Return the [x, y] coordinate for the center point of the cell that contains the specified text.  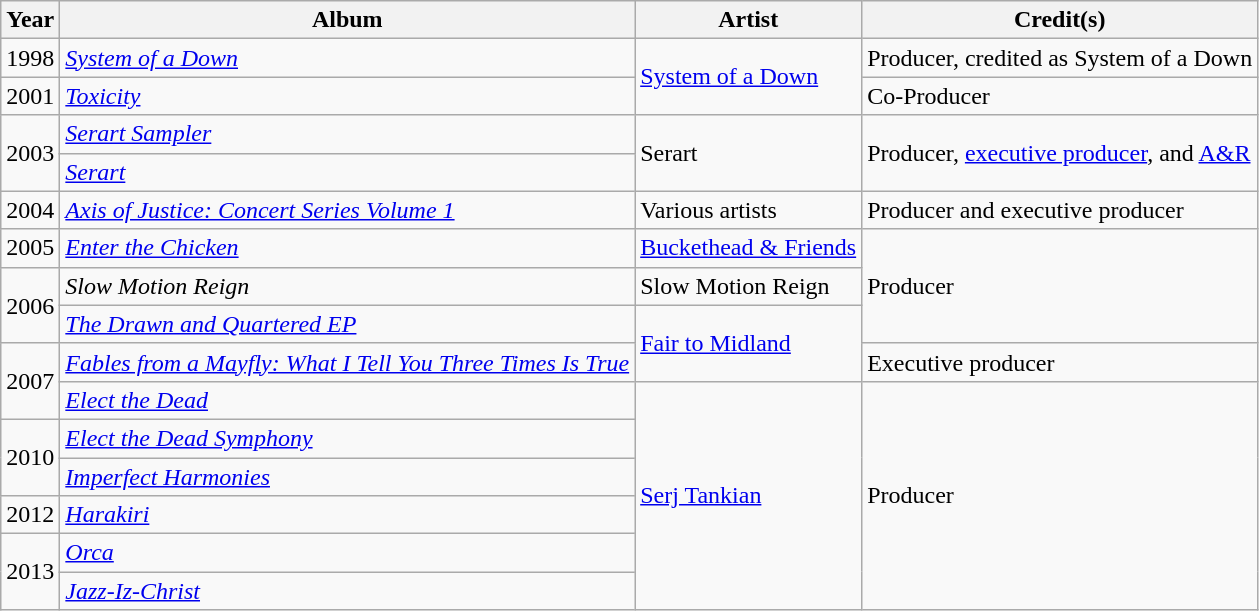
Orca [348, 553]
Enter the Chicken [348, 248]
Various artists [748, 210]
Elect the Dead [348, 400]
Axis of Justice: Concert Series Volume 1 [348, 210]
Imperfect Harmonies [348, 477]
Harakiri [348, 515]
Elect the Dead Symphony [348, 438]
2013 [30, 572]
Producer, credited as System of a Down [1060, 58]
Producer and executive producer [1060, 210]
2001 [30, 96]
Fair to Midland [748, 343]
Co-Producer [1060, 96]
Artist [748, 20]
2006 [30, 305]
2012 [30, 515]
1998 [30, 58]
Executive producer [1060, 362]
Serj Tankian [748, 495]
Credit(s) [1060, 20]
Year [30, 20]
2003 [30, 153]
The Drawn and Quartered EP [348, 324]
Producer, executive producer, and A&R [1060, 153]
Album [348, 20]
Jazz-Iz-Christ [348, 591]
2007 [30, 381]
Buckethead & Friends [748, 248]
2010 [30, 457]
Toxicity [348, 96]
Serart Sampler [348, 134]
Fables from a Mayfly: What I Tell You Three Times Is True [348, 362]
2004 [30, 210]
2005 [30, 248]
